Search for the cell housing the specified text and yield its (X, Y) center coordinate. 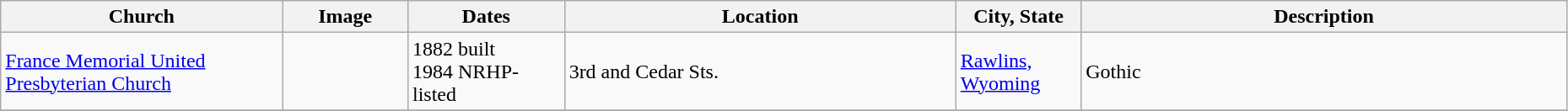
Description (1324, 17)
Location (760, 17)
City, State (1019, 17)
Gothic (1324, 71)
Rawlins, Wyoming (1019, 71)
3rd and Cedar Sts. (760, 71)
Image (346, 17)
France Memorial United Presbyterian Church (142, 71)
Dates (486, 17)
Church (142, 17)
1882 built1984 NRHP-listed (486, 71)
